Determine the (X, Y) coordinate at the center of the cell enclosing the given text.  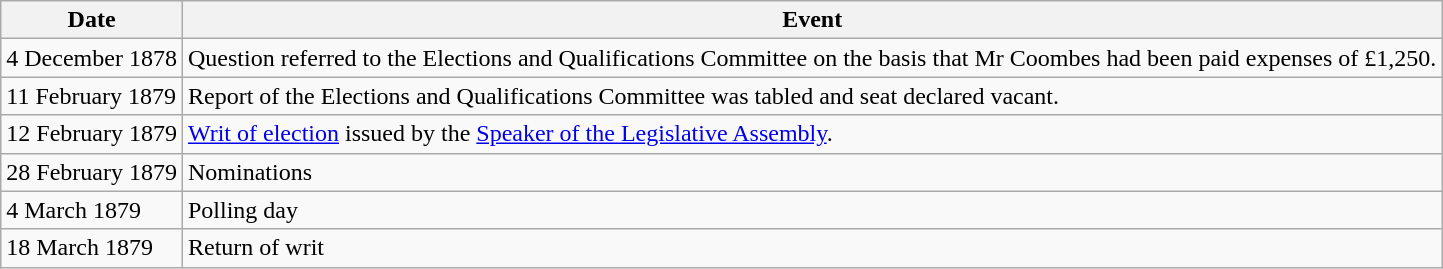
Polling day (812, 210)
Report of the Elections and Qualifications Committee was tabled and seat declared vacant. (812, 96)
Writ of election issued by the Speaker of the Legislative Assembly. (812, 134)
Date (92, 20)
Return of writ (812, 248)
11 February 1879 (92, 96)
4 March 1879 (92, 210)
4 December 1878 (92, 58)
28 February 1879 (92, 172)
Event (812, 20)
Nominations (812, 172)
12 February 1879 (92, 134)
Question referred to the Elections and Qualifications Committee on the basis that Mr Coombes had been paid expenses of £1,250. (812, 58)
18 March 1879 (92, 248)
